Return the [x, y] coordinate for the center point of the cell that contains the specified text.  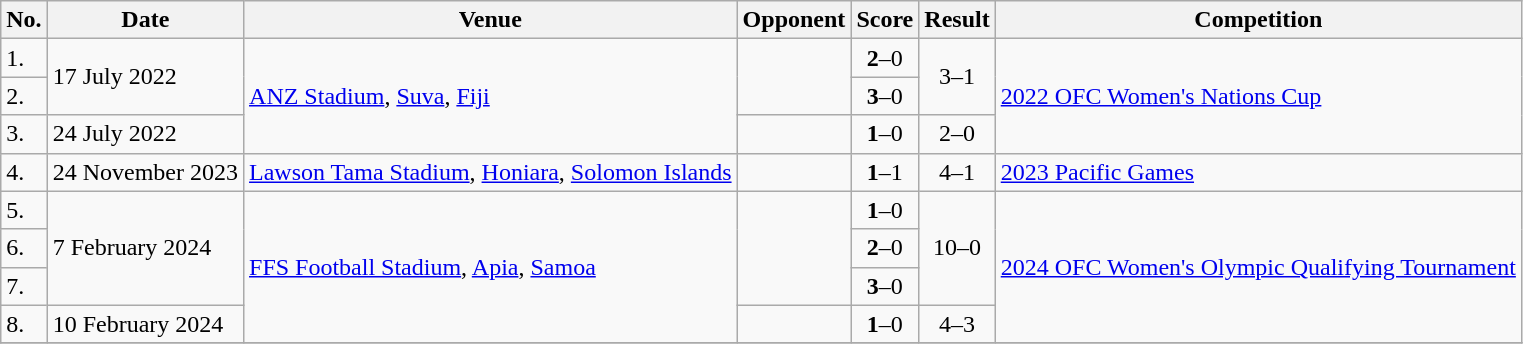
3–1 [957, 77]
Date [145, 20]
Opponent [794, 20]
2. [24, 96]
Venue [491, 20]
4. [24, 172]
4–1 [957, 172]
Score [885, 20]
1–1 [885, 172]
1. [24, 58]
2022 OFC Women's Nations Cup [1258, 96]
FFS Football Stadium, Apia, Samoa [491, 267]
24 November 2023 [145, 172]
2024 OFC Women's Olympic Qualifying Tournament [1258, 267]
ANZ Stadium, Suva, Fiji [491, 96]
6. [24, 248]
No. [24, 20]
Competition [1258, 20]
10 February 2024 [145, 324]
10–0 [957, 248]
17 July 2022 [145, 77]
2023 Pacific Games [1258, 172]
Lawson Tama Stadium, Honiara, Solomon Islands [491, 172]
3. [24, 134]
7. [24, 286]
24 July 2022 [145, 134]
4–3 [957, 324]
Result [957, 20]
8. [24, 324]
5. [24, 210]
7 February 2024 [145, 248]
